Search for the cell housing the specified text and yield its (X, Y) center coordinate. 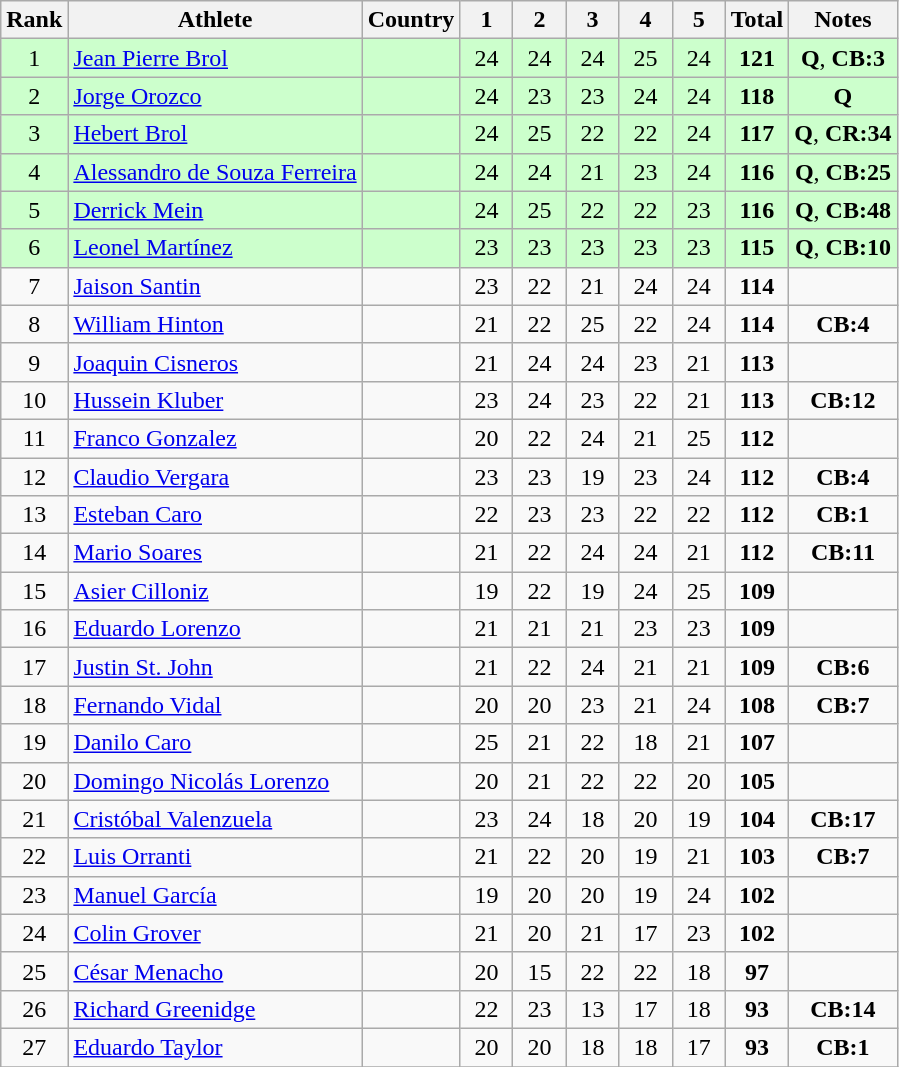
Alessandro de Souza Ferreira (215, 172)
11 (34, 438)
Franco Gonzalez (215, 438)
William Hinton (215, 324)
118 (757, 96)
CB:6 (843, 667)
Domingo Nicolás Lorenzo (215, 781)
Mario Soares (215, 553)
Q, CB:10 (843, 248)
Esteban Caro (215, 515)
Cristóbal Valenzuela (215, 819)
Leonel Martínez (215, 248)
Luis Orranti (215, 857)
Fernando Vidal (215, 705)
CB:17 (843, 819)
Manuel García (215, 895)
7 (34, 286)
Danilo Caro (215, 743)
Richard Greenidge (215, 1009)
Eduardo Taylor (215, 1047)
Colin Grover (215, 933)
Hebert Brol (215, 134)
117 (757, 134)
César Menacho (215, 971)
CB:11 (843, 553)
Derrick Mein (215, 210)
Joaquin Cisneros (215, 362)
Hussein Kluber (215, 400)
26 (34, 1009)
12 (34, 477)
CB:12 (843, 400)
Claudio Vergara (215, 477)
97 (757, 971)
Asier Cilloniz (215, 591)
Country (411, 20)
104 (757, 819)
Jorge Orozco (215, 96)
27 (34, 1047)
Rank (34, 20)
Q, CR:34 (843, 134)
Q (843, 96)
105 (757, 781)
Jean Pierre Brol (215, 58)
107 (757, 743)
Q, CB:25 (843, 172)
103 (757, 857)
10 (34, 400)
Notes (843, 20)
115 (757, 248)
Jaison Santin (215, 286)
14 (34, 553)
CB:14 (843, 1009)
Athlete (215, 20)
9 (34, 362)
108 (757, 705)
Eduardo Lorenzo (215, 629)
Justin St. John (215, 667)
6 (34, 248)
Q, CB:3 (843, 58)
8 (34, 324)
16 (34, 629)
Total (757, 20)
Q, CB:48 (843, 210)
121 (757, 58)
